Find where the given text appears and provide that cell's center as [X, Y] coordinate. 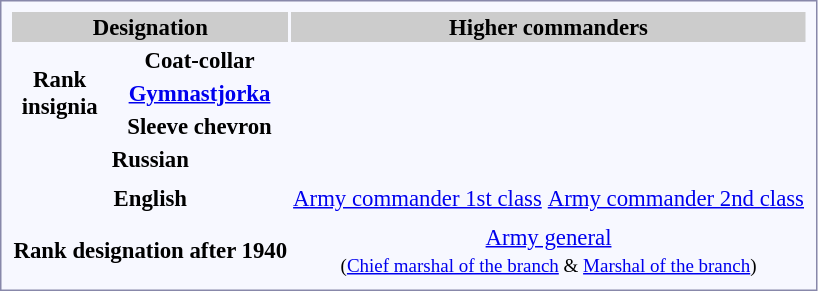
Army commander 2nd class [676, 198]
Designation [150, 27]
Sleeve chevron [199, 126]
Army general(Chief marshal of the branch & Marshal of the branch) [549, 250]
Coat-collar [199, 60]
Army commander 1st class [418, 198]
Gymnastjorka [199, 93]
Rankinsignia [60, 93]
Higher commanders [549, 27]
Russian [150, 159]
English [150, 198]
Rank designation after 1940 [150, 250]
